Identify which cell holds the provided text, then report its (X, Y) central coordinate. 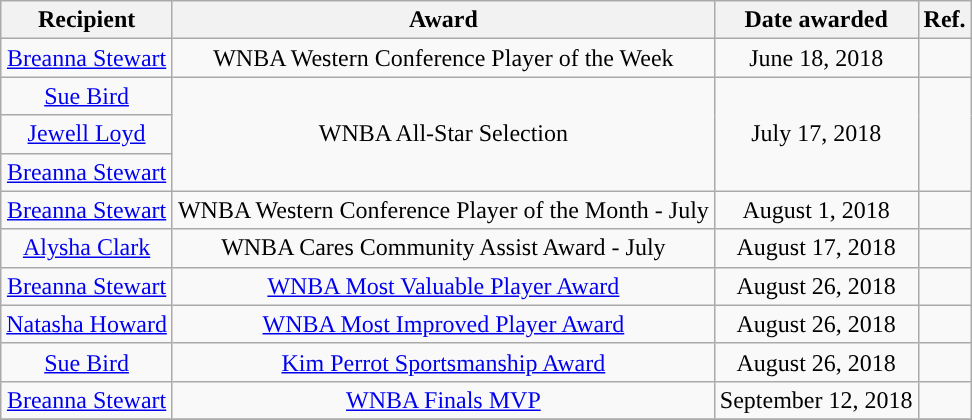
Jewell Loyd (87, 134)
WNBA Cares Community Assist Award - July (443, 248)
Kim Perrot Sportsmanship Award (443, 362)
Award (443, 20)
June 18, 2018 (816, 58)
Natasha Howard (87, 324)
September 12, 2018 (816, 400)
WNBA Most Valuable Player Award (443, 286)
WNBA Western Conference Player of the Week (443, 58)
WNBA Finals MVP (443, 400)
WNBA All-Star Selection (443, 134)
Date awarded (816, 20)
WNBA Most Improved Player Award (443, 324)
Alysha Clark (87, 248)
August 17, 2018 (816, 248)
Ref. (944, 20)
July 17, 2018 (816, 134)
WNBA Western Conference Player of the Month - July (443, 210)
Recipient (87, 20)
August 1, 2018 (816, 210)
